Extract the [x, y] coordinate from the center of the cell holding the provided text.  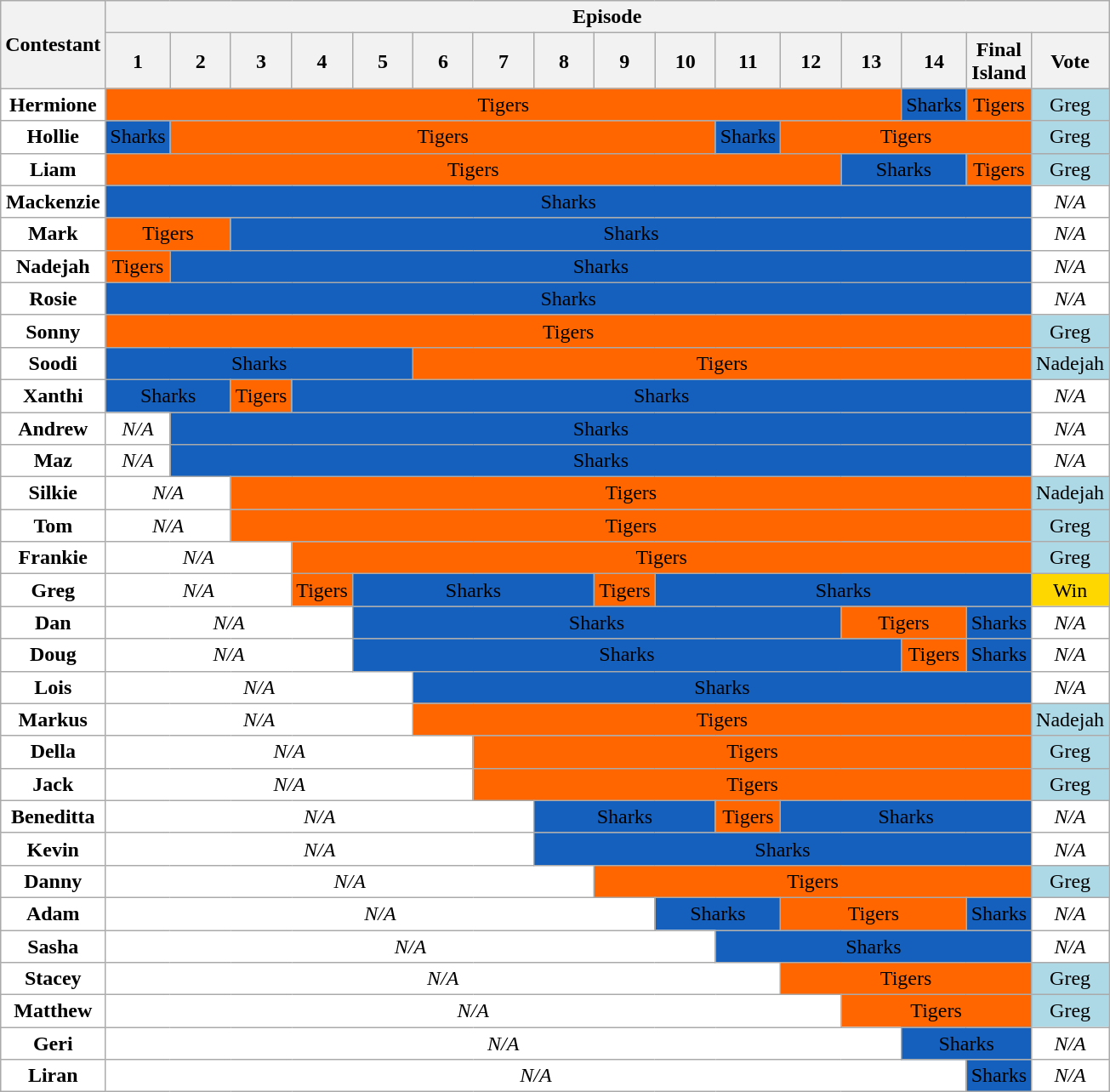
Final Island [999, 61]
2 [201, 61]
1 [138, 61]
4 [322, 61]
Andrew [53, 428]
Sasha [53, 947]
Stacey [53, 979]
Geri [53, 1044]
Hollie [53, 137]
Soodi [53, 363]
3 [261, 61]
Tom [53, 526]
Vote [1070, 61]
6 [442, 61]
Xanthi [53, 395]
Sonny [53, 331]
7 [504, 61]
Win [1070, 590]
Liran [53, 1076]
Episode [607, 17]
Jack [53, 784]
Della [53, 752]
Lois [53, 687]
Markus [53, 719]
Doug [53, 655]
14 [934, 61]
12 [811, 61]
Hermione [53, 105]
Beneditta [53, 816]
9 [625, 61]
Liam [53, 169]
Silkie [53, 493]
Dan [53, 623]
Rosie [53, 299]
Mark [53, 234]
8 [565, 61]
Maz [53, 461]
Contestant [53, 44]
13 [871, 61]
Frankie [53, 558]
Adam [53, 913]
10 [686, 61]
Mackenzie [53, 202]
Danny [53, 881]
5 [383, 61]
11 [748, 61]
Matthew [53, 1011]
Kevin [53, 849]
